For the text-containing cell, return its midpoint in (x, y) coordinate format. 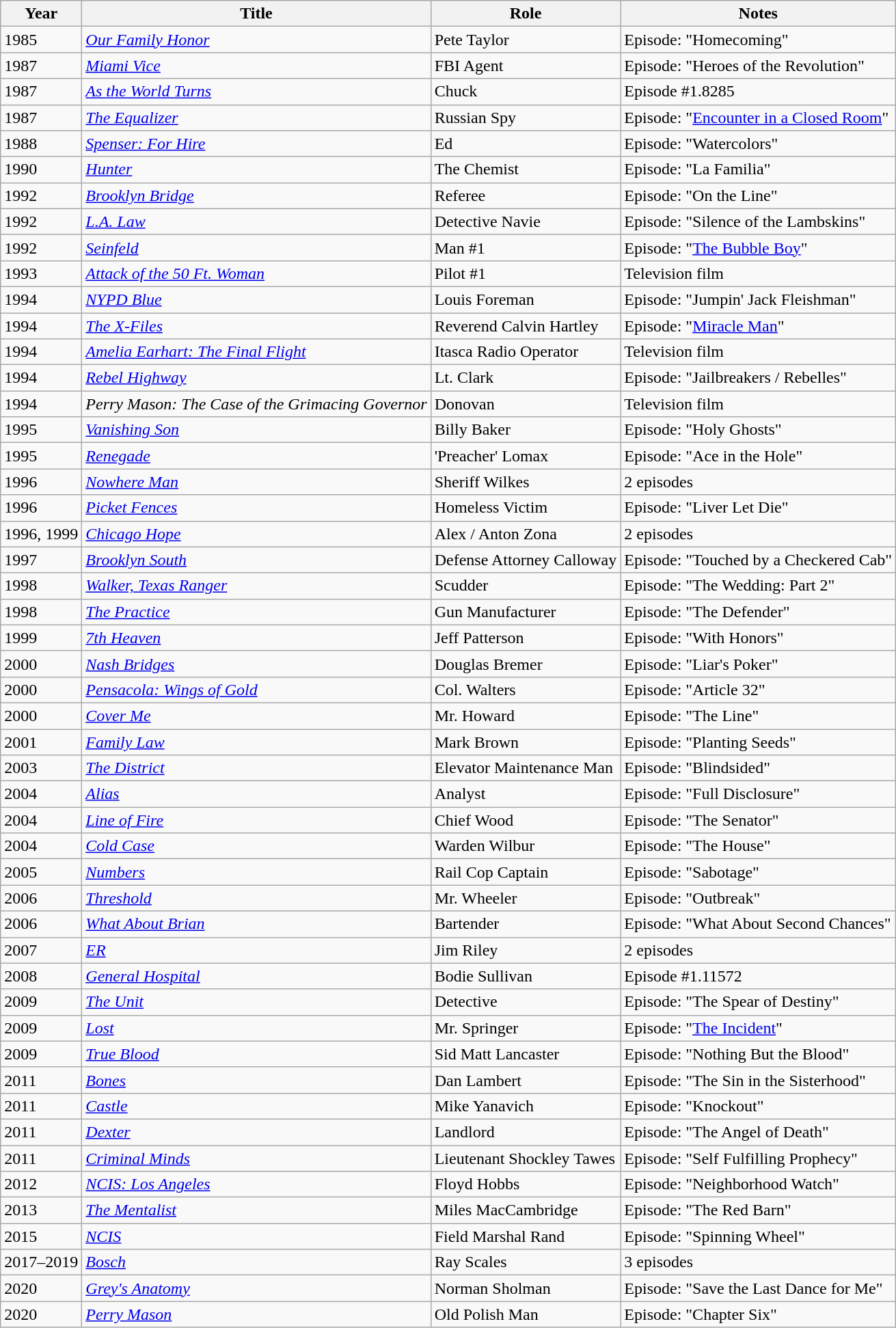
Lost (256, 1028)
The District (256, 768)
NYPD Blue (256, 299)
Criminal Minds (256, 1158)
Brooklyn Bridge (256, 195)
Floyd Hobbs (526, 1184)
Norman Sholman (526, 1288)
Mr. Springer (526, 1028)
Episode: "The Wedding: Part 2" (759, 586)
NCIS (256, 1236)
Chicago Hope (256, 534)
Alex / Anton Zona (526, 534)
Episode: "Jailbreakers / Rebelles" (759, 378)
True Blood (256, 1054)
The Chemist (526, 170)
Episode: "The Spear of Destiny" (759, 1002)
Defense Attorney Calloway (526, 560)
1985 (41, 40)
'Preacher' Lomax (526, 456)
Episode: "La Familia" (759, 170)
Pilot #1 (526, 273)
Episode #1.11572 (759, 976)
Episode: "Silence of the Lambskins" (759, 221)
Douglas Bremer (526, 664)
Episode: "Neighborhood Watch" (759, 1184)
Episode: "The Bubble Boy" (759, 247)
FBI Agent (526, 66)
Line of Fire (256, 820)
The Practice (256, 612)
1988 (41, 144)
Russian Spy (526, 118)
Rail Cop Captain (526, 872)
Chuck (526, 92)
NCIS: Los Angeles (256, 1184)
The X-Files (256, 326)
Grey's Anatomy (256, 1288)
Old Polish Man (526, 1314)
The Equalizer (256, 118)
Episode #1.8285 (759, 92)
1990 (41, 170)
Mr. Wheeler (526, 898)
What About Brian (256, 924)
Vanishing Son (256, 430)
General Hospital (256, 976)
Landlord (526, 1132)
Episode: "Touched by a Checkered Cab" (759, 560)
1993 (41, 273)
Itasca Radio Operator (526, 352)
Sid Matt Lancaster (526, 1054)
Episode: "Watercolors" (759, 144)
Field Marshal Rand (526, 1236)
Jeff Patterson (526, 638)
Episode: "Encounter in a Closed Room" (759, 118)
Episode: "Miracle Man" (759, 326)
Bosch (256, 1262)
Col. Walters (526, 690)
Reverend Calvin Hartley (526, 326)
Cover Me (256, 716)
As the World Turns (256, 92)
Episode: "The Senator" (759, 820)
Our Family Honor (256, 40)
Episode: "The House" (759, 846)
Scudder (526, 586)
Nowhere Man (256, 482)
Episode: "Knockout" (759, 1106)
Title (256, 14)
Episode: "The Line" (759, 716)
Bartender (526, 924)
Cold Case (256, 846)
Gun Manufacturer (526, 612)
Bodie Sullivan (526, 976)
Episode: "With Honors" (759, 638)
Detective Navie (526, 221)
Man #1 (526, 247)
The Unit (256, 1002)
Episode: "Chapter Six" (759, 1314)
1997 (41, 560)
2015 (41, 1236)
Episode: "The Red Barn" (759, 1210)
Episode: "Nothing But the Blood" (759, 1054)
1999 (41, 638)
Lieutenant Shockley Tawes (526, 1158)
Chief Wood (526, 820)
Year (41, 14)
Miami Vice (256, 66)
Episode: "Blindsided" (759, 768)
Donovan (526, 404)
The Mentalist (256, 1210)
Detective (526, 1002)
2005 (41, 872)
Episode: "Holy Ghosts" (759, 430)
Sheriff Wilkes (526, 482)
Role (526, 14)
Miles MacCambridge (526, 1210)
Episode: "Outbreak" (759, 898)
Episode: "On the Line" (759, 195)
Perry Mason (256, 1314)
Nash Bridges (256, 664)
Episode: "The Sin in the Sisterhood" (759, 1080)
Analyst (526, 794)
2008 (41, 976)
Walker, Texas Ranger (256, 586)
2007 (41, 950)
L.A. Law (256, 221)
Dan Lambert (526, 1080)
Renegade (256, 456)
Spenser: For Hire (256, 144)
Lt. Clark (526, 378)
ER (256, 950)
Episode: "Self Fulfilling Prophecy" (759, 1158)
Episode: "Heroes of the Revolution" (759, 66)
7th Heaven (256, 638)
Episode: "Sabotage" (759, 872)
Family Law (256, 742)
Threshold (256, 898)
Hunter (256, 170)
Attack of the 50 Ft. Woman (256, 273)
Rebel Highway (256, 378)
Episode: "Liver Let Die" (759, 508)
Episode: "Full Disclosure" (759, 794)
Episode: "Homecoming" (759, 40)
2013 (41, 1210)
Episode: "The Incident" (759, 1028)
2003 (41, 768)
Mark Brown (526, 742)
Ray Scales (526, 1262)
Episode: "Ace in the Hole" (759, 456)
Referee (526, 195)
Episode: "Save the Last Dance for Me" (759, 1288)
Seinfeld (256, 247)
Billy Baker (526, 430)
Amelia Earhart: The Final Flight (256, 352)
2017–2019 (41, 1262)
Louis Foreman (526, 299)
Episode: "Jumpin' Jack Fleishman" (759, 299)
1996, 1999 (41, 534)
2001 (41, 742)
Mr. Howard (526, 716)
Episode: "Liar's Poker" (759, 664)
Episode: "Planting Seeds" (759, 742)
Mike Yanavich (526, 1106)
Alias (256, 794)
Perry Mason: The Case of the Grimacing Governor (256, 404)
Pensacola: Wings of Gold (256, 690)
Homeless Victim (526, 508)
Episode: "Article 32" (759, 690)
2012 (41, 1184)
Dexter (256, 1132)
Jim Riley (526, 950)
Warden Wilbur (526, 846)
Notes (759, 14)
Bones (256, 1080)
Ed (526, 144)
Episode: "What About Second Chances" (759, 924)
Episode: "The Defender" (759, 612)
Brooklyn South (256, 560)
Episode: "The Angel of Death" (759, 1132)
Elevator Maintenance Man (526, 768)
Episode: "Spinning Wheel" (759, 1236)
Castle (256, 1106)
Pete Taylor (526, 40)
3 episodes (759, 1262)
Picket Fences (256, 508)
Numbers (256, 872)
